Find where the given text appears and provide that cell's center as [x, y] coordinate. 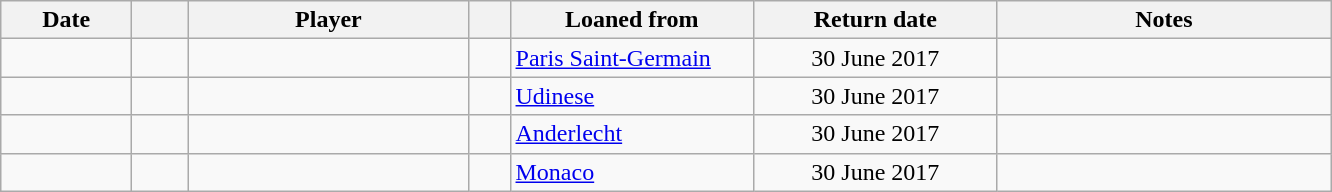
Anderlecht [632, 134]
Return date [876, 20]
Monaco [632, 172]
Date [66, 20]
Loaned from [632, 20]
Notes [1164, 20]
Player [328, 20]
Paris Saint-Germain [632, 58]
Udinese [632, 96]
